Output the (x, y) coordinate of the center of the cell containing the given text.  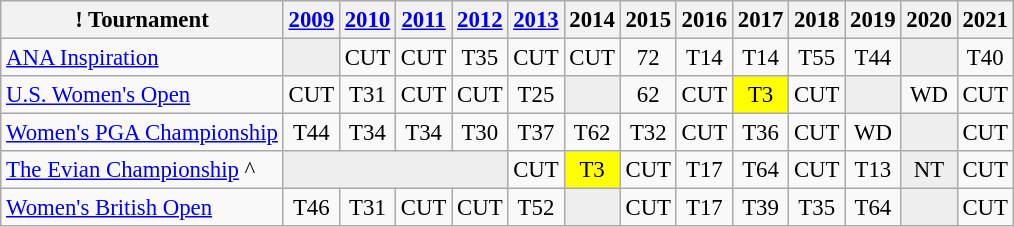
2013 (536, 20)
The Evian Championship ^ (142, 170)
T55 (817, 58)
Women's PGA Championship (142, 133)
T13 (873, 170)
T25 (536, 95)
Women's British Open (142, 208)
2009 (311, 20)
T37 (536, 133)
2015 (648, 20)
T36 (760, 133)
2011 (424, 20)
ANA Inspiration (142, 58)
U.S. Women's Open (142, 95)
2010 (367, 20)
2018 (817, 20)
T62 (592, 133)
! Tournament (142, 20)
2019 (873, 20)
72 (648, 58)
2012 (480, 20)
2014 (592, 20)
T32 (648, 133)
T39 (760, 208)
2017 (760, 20)
NT (929, 170)
T46 (311, 208)
62 (648, 95)
T40 (985, 58)
2021 (985, 20)
2016 (704, 20)
T30 (480, 133)
2020 (929, 20)
T52 (536, 208)
